Pinpoint the cell where the given text exists, returning its [X, Y] midpoint coordinate. 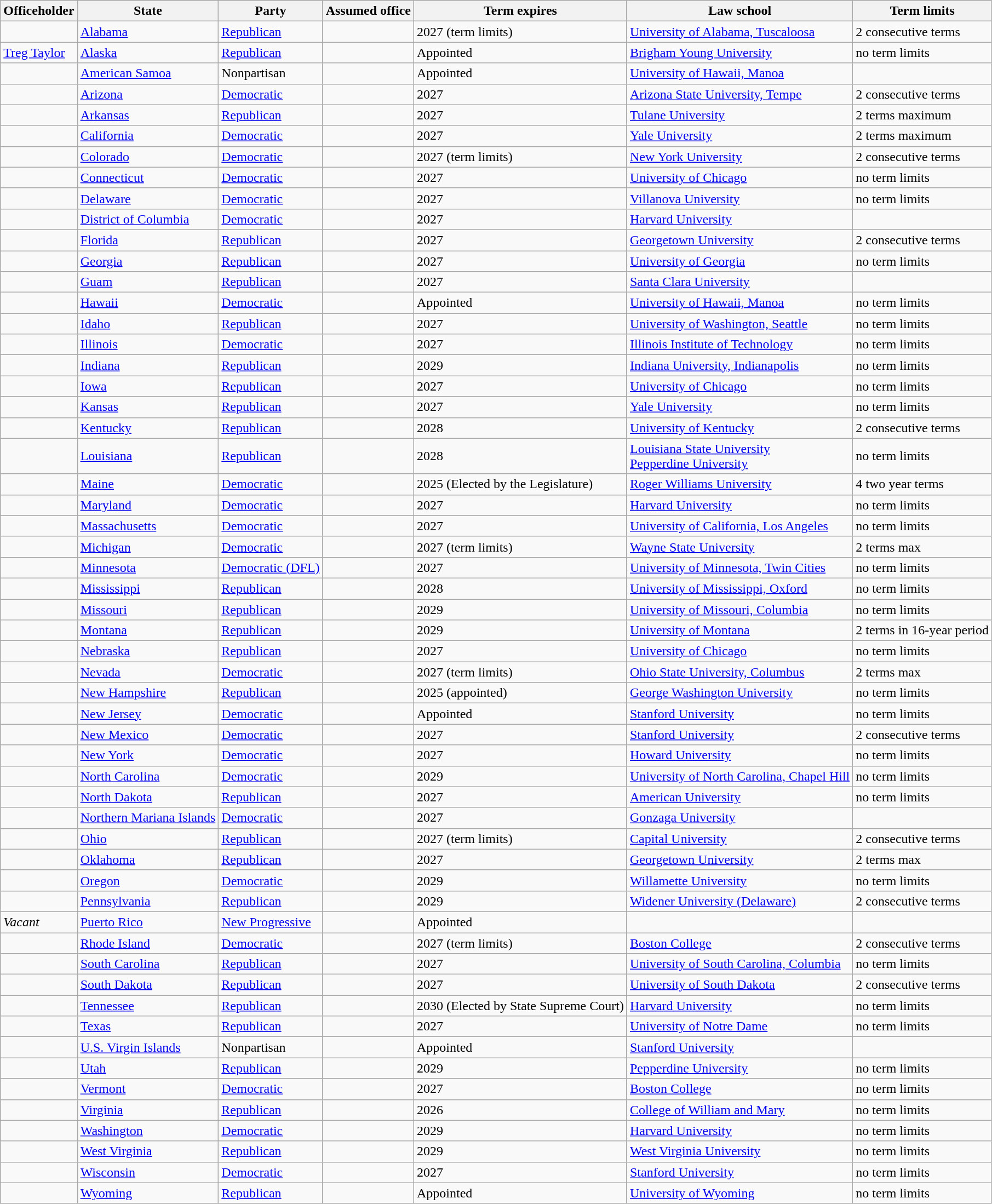
North Carolina [148, 776]
University of Montana [739, 630]
Wisconsin [148, 1172]
District of Columbia [148, 219]
New York University [739, 157]
Oregon [148, 880]
Louisiana State UniversityPepperdine University [739, 456]
Kentucky [148, 428]
Democratic (DFL) [271, 567]
College of William and Mary [739, 1110]
Puerto Rico [148, 922]
University of California, Los Angeles [739, 526]
Tulane University [739, 115]
Officeholder [39, 11]
Assumed office [368, 11]
American Samoa [148, 73]
Treg Taylor [39, 53]
California [148, 136]
2025 (Elected by the Legislature) [520, 484]
Indiana University, Indianapolis [739, 365]
Massachusetts [148, 526]
Montana [148, 630]
Hawaii [148, 303]
Idaho [148, 324]
Tennessee [148, 1006]
Roger Williams University [739, 484]
Utah [148, 1068]
Michigan [148, 547]
4 two year terms [922, 484]
Florida [148, 240]
Villanova University [739, 198]
University of Notre Dame [739, 1027]
Ohio [148, 839]
Mississippi [148, 588]
Louisiana [148, 456]
Missouri [148, 610]
Vacant [39, 922]
American University [739, 797]
Indiana [148, 365]
Pennsylvania [148, 901]
Nebraska [148, 651]
George Washington University [739, 693]
Nevada [148, 672]
University of Washington, Seattle [739, 324]
Arizona [148, 94]
New York [148, 755]
University of Alabama, Tuscaloosa [739, 32]
University of Georgia [739, 261]
Vermont [148, 1089]
New Jersey [148, 714]
South Carolina [148, 964]
Willamette University [739, 880]
Washington [148, 1131]
Santa Clara University [739, 282]
2026 [520, 1110]
Texas [148, 1027]
Capital University [739, 839]
2025 (appointed) [520, 693]
Howard University [739, 755]
South Dakota [148, 985]
Rhode Island [148, 943]
Arkansas [148, 115]
University of South Carolina, Columbia [739, 964]
Gonzaga University [739, 818]
University of Minnesota, Twin Cities [739, 567]
Illinois Institute of Technology [739, 345]
New Progressive [271, 922]
Alabama [148, 32]
Term expires [520, 11]
University of Missouri, Columbia [739, 610]
Ohio State University, Columbus [739, 672]
Minnesota [148, 567]
Colorado [148, 157]
U.S. Virgin Islands [148, 1047]
Wayne State University [739, 547]
New Hampshire [148, 693]
Widener University (Delaware) [739, 901]
Delaware [148, 198]
Wyoming [148, 1193]
University of Wyoming [739, 1193]
Term limits [922, 11]
Iowa [148, 386]
West Virginia University [739, 1151]
University of South Dakota [739, 985]
North Dakota [148, 797]
2030 (Elected by State Supreme Court) [520, 1006]
Illinois [148, 345]
Party [271, 11]
Arizona State University, Tempe [739, 94]
University of Kentucky [739, 428]
University of Mississippi, Oxford [739, 588]
Kansas [148, 407]
Law school [739, 11]
Northern Mariana Islands [148, 818]
Maine [148, 484]
Pepperdine University [739, 1068]
2 terms in 16-year period [922, 630]
Guam [148, 282]
Virginia [148, 1110]
Connecticut [148, 177]
Alaska [148, 53]
State [148, 11]
West Virginia [148, 1151]
Georgia [148, 261]
University of North Carolina, Chapel Hill [739, 776]
Maryland [148, 505]
Oklahoma [148, 859]
Brigham Young University [739, 53]
New Mexico [148, 735]
